Detect which cell encompasses the target text, then output its (x, y) center coordinate. 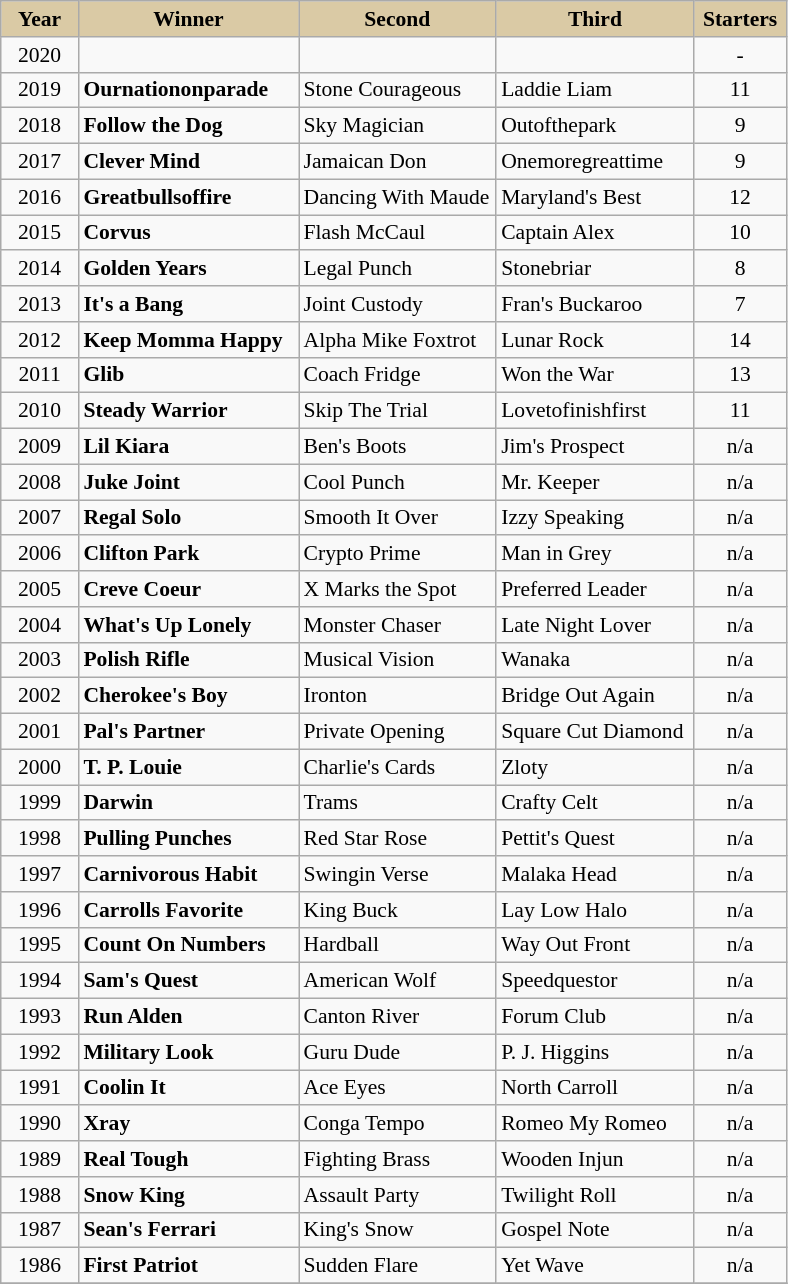
1986 (40, 1266)
Steady Warrior (188, 411)
T. P. Louie (188, 767)
Forum Club (595, 1017)
Golden Years (188, 269)
Ironton (397, 696)
Speedquestor (595, 981)
1993 (40, 1017)
Stone Courageous (397, 90)
Follow the Dog (188, 126)
Carnivorous Habit (188, 874)
Canton River (397, 1017)
1998 (40, 839)
1990 (40, 1124)
Joint Custody (397, 304)
1994 (40, 981)
Year (40, 19)
Charlie's Cards (397, 767)
- (740, 55)
Coach Fridge (397, 375)
Greatbullsoffire (188, 197)
Smooth It Over (397, 518)
10 (740, 233)
Sky Magician (397, 126)
What's Up Lonely (188, 625)
7 (740, 304)
P. J. Higgins (595, 1052)
Outofthepark (595, 126)
Creve Coeur (188, 589)
Sean's Ferrari (188, 1230)
Yet Wave (595, 1266)
Military Look (188, 1052)
2003 (40, 660)
Count On Numbers (188, 945)
Conga Tempo (397, 1124)
8 (740, 269)
2016 (40, 197)
2014 (40, 269)
Jamaican Don (397, 162)
Legal Punch (397, 269)
Zloty (595, 767)
2005 (40, 589)
2018 (40, 126)
Izzy Speaking (595, 518)
Private Opening (397, 732)
1999 (40, 803)
1996 (40, 910)
Snow King (188, 1195)
Stonebriar (595, 269)
Corvus (188, 233)
1995 (40, 945)
Pettit's Quest (595, 839)
American Wolf (397, 981)
Fran's Buckaroo (595, 304)
Jim's Prospect (595, 447)
2013 (40, 304)
2002 (40, 696)
Assault Party (397, 1195)
2001 (40, 732)
Dancing With Maude (397, 197)
Crypto Prime (397, 554)
1992 (40, 1052)
Skip The Trial (397, 411)
Lil Kiara (188, 447)
Romeo My Romeo (595, 1124)
Preferred Leader (595, 589)
Trams (397, 803)
Cherokee's Boy (188, 696)
Clever Mind (188, 162)
2004 (40, 625)
Lay Low Halo (595, 910)
Crafty Celt (595, 803)
North Carroll (595, 1088)
1987 (40, 1230)
Won the War (595, 375)
Guru Dude (397, 1052)
Third (595, 19)
1991 (40, 1088)
13 (740, 375)
Way Out Front (595, 945)
Glib (188, 375)
1997 (40, 874)
Winner (188, 19)
2009 (40, 447)
X Marks the Spot (397, 589)
Coolin It (188, 1088)
Captain Alex (595, 233)
Maryland's Best (595, 197)
Ben's Boots (397, 447)
Cool Punch (397, 482)
2008 (40, 482)
Late Night Lover (595, 625)
Carrolls Favorite (188, 910)
Xray (188, 1124)
Sudden Flare (397, 1266)
Pal's Partner (188, 732)
14 (740, 340)
Fighting Brass (397, 1159)
Swingin Verse (397, 874)
Flash McCaul (397, 233)
1988 (40, 1195)
Malaka Head (595, 874)
Starters (740, 19)
2017 (40, 162)
Polish Rifle (188, 660)
Twilight Roll (595, 1195)
Real Tough (188, 1159)
Laddie Liam (595, 90)
Gospel Note (595, 1230)
2000 (40, 767)
2007 (40, 518)
Monster Chaser (397, 625)
Ace Eyes (397, 1088)
Ournationonparade (188, 90)
2006 (40, 554)
Mr. Keeper (595, 482)
Wanaka (595, 660)
1989 (40, 1159)
Darwin (188, 803)
King's Snow (397, 1230)
Wooden Injun (595, 1159)
Lunar Rock (595, 340)
Hardball (397, 945)
Keep Momma Happy (188, 340)
Second (397, 19)
First Patriot (188, 1266)
Run Alden (188, 1017)
2010 (40, 411)
2020 (40, 55)
2012 (40, 340)
It's a Bang (188, 304)
Man in Grey (595, 554)
Red Star Rose (397, 839)
Pulling Punches (188, 839)
Musical Vision (397, 660)
King Buck (397, 910)
Bridge Out Again (595, 696)
Lovetofinishfirst (595, 411)
2015 (40, 233)
Onemoregreattime (595, 162)
12 (740, 197)
Clifton Park (188, 554)
Regal Solo (188, 518)
Juke Joint (188, 482)
2011 (40, 375)
Square Cut Diamond (595, 732)
2019 (40, 90)
Alpha Mike Foxtrot (397, 340)
Sam's Quest (188, 981)
